Locate the cell with the specified text and output its (X, Y) center coordinate. 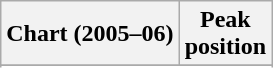
Chart (2005–06) (90, 34)
Peak position (225, 34)
